Provide the [X, Y] coordinate of the cell's center where the given text is located.  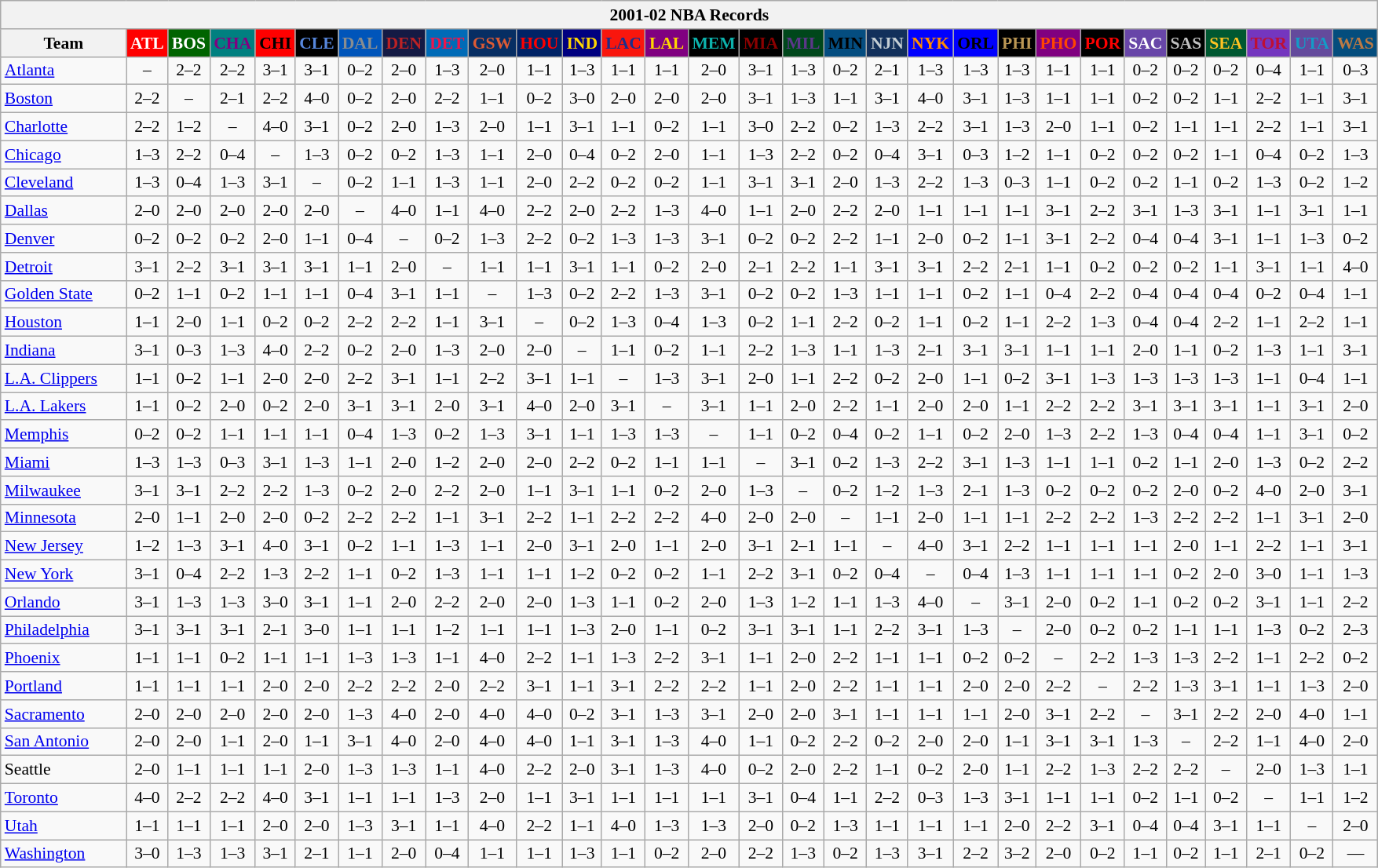
Phoenix [64, 658]
IND [582, 43]
Washington [64, 854]
CHA [232, 43]
MIN [845, 43]
New York [64, 574]
DEN [404, 43]
LAL [667, 43]
BOS [188, 43]
L.A. Lakers [64, 407]
SEA [1226, 43]
Milwaukee [64, 491]
MIL [802, 43]
Denver [64, 239]
Chicago [64, 155]
Orlando [64, 602]
L.A. Clippers [64, 378]
DET [448, 43]
2–3 [1355, 630]
Houston [64, 323]
Philadelphia [64, 630]
MEM [713, 43]
ORL [975, 43]
NYK [930, 43]
ATL [148, 43]
Utah [64, 826]
PHI [1018, 43]
SAC [1145, 43]
Memphis [64, 435]
3–2 [1018, 854]
SAS [1186, 43]
POR [1102, 43]
Minnesota [64, 518]
PHO [1058, 43]
Charlotte [64, 127]
Atlanta [64, 71]
Boston [64, 99]
GSW [493, 43]
UTA [1312, 43]
San Antonio [64, 742]
Cleveland [64, 183]
Miami [64, 462]
HOU [539, 43]
Indiana [64, 351]
Detroit [64, 267]
NJN [887, 43]
— [1355, 854]
Team [64, 43]
Toronto [64, 798]
Golden State [64, 294]
TOR [1269, 43]
DAL [360, 43]
2001-02 NBA Records [689, 15]
Sacramento [64, 714]
CHI [275, 43]
MIA [761, 43]
CLE [317, 43]
Dallas [64, 211]
Portland [64, 686]
WAS [1355, 43]
New Jersey [64, 546]
Seattle [64, 770]
LAC [623, 43]
